Return the [X, Y] coordinate for the center point of the cell that contains the specified text.  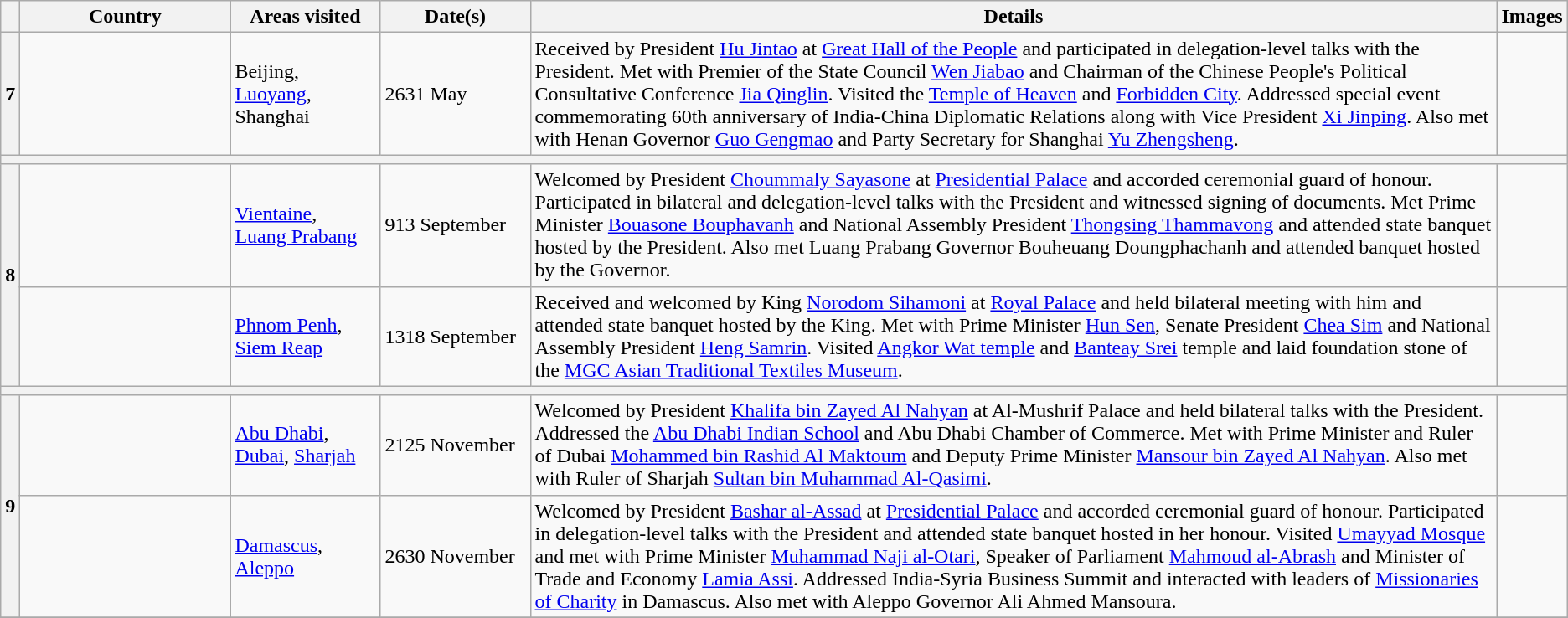
1318 September [456, 337]
2125 November [456, 445]
9 [10, 506]
7 [10, 94]
Date(s) [456, 17]
Areas visited [305, 17]
Country [126, 17]
Beijing, Luoyang, Shanghai [305, 94]
2630 November [456, 556]
8 [10, 275]
Details [1014, 17]
913 September [456, 225]
2631 May [456, 94]
Vientaine,Luang Prabang [305, 225]
Damascus, Aleppo [305, 556]
Images [1532, 17]
Phnom Penh,Siem Reap [305, 337]
Abu Dhabi, Dubai, Sharjah [305, 445]
